Output the (x, y) coordinate of the center of the cell containing the given text.  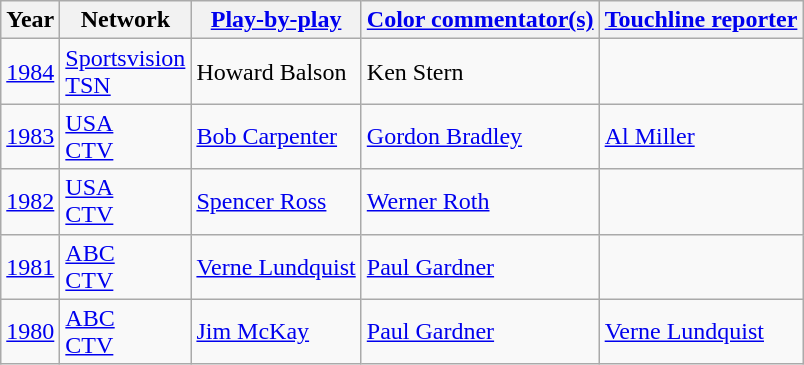
Play-by-play (276, 20)
Ken Stern (480, 72)
Touchline reporter (701, 20)
Al Miller (701, 136)
Werner Roth (480, 202)
SportsvisionTSN (126, 72)
1980 (30, 332)
Network (126, 20)
1981 (30, 266)
Howard Balson (276, 72)
Jim McKay (276, 332)
Year (30, 20)
Spencer Ross (276, 202)
1983 (30, 136)
Bob Carpenter (276, 136)
Color commentator(s) (480, 20)
1984 (30, 72)
Gordon Bradley (480, 136)
1982 (30, 202)
